Locate the cell with the specified text and output its (x, y) center coordinate. 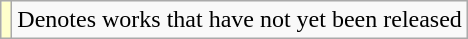
Denotes works that have not yet been released (240, 20)
